From the cell containing the given text, extract its center point as (x, y) coordinate. 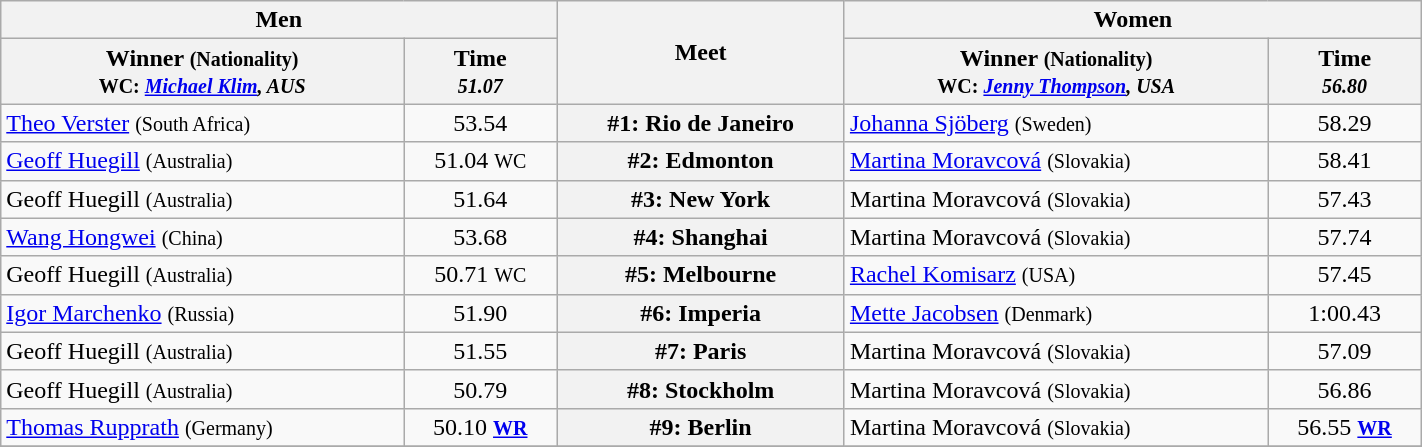
Time 56.80 (1344, 72)
51.90 (480, 313)
58.41 (1344, 161)
58.29 (1344, 123)
Men (279, 20)
57.45 (1344, 275)
1:00.43 (1344, 313)
57.74 (1344, 237)
50.10 WR (480, 427)
Winner (Nationality) WC: Jenny Thompson, USA (1056, 72)
#6: Imperia (701, 313)
#2: Edmonton (701, 161)
51.04 WC (480, 161)
#7: Paris (701, 351)
56.55 WR (1344, 427)
Igor Marchenko (Russia) (202, 313)
Wang Hongwei (China) (202, 237)
#4: Shanghai (701, 237)
57.43 (1344, 199)
53.68 (480, 237)
51.64 (480, 199)
Theo Verster (South Africa) (202, 123)
#5: Melbourne (701, 275)
#8: Stockholm (701, 389)
Women (1132, 20)
Mette Jacobsen (Denmark) (1056, 313)
50.71 WC (480, 275)
51.55 (480, 351)
Rachel Komisarz (USA) (1056, 275)
Johanna Sjöberg (Sweden) (1056, 123)
Thomas Rupprath (Germany) (202, 427)
Winner (Nationality) WC: Michael Klim, AUS (202, 72)
57.09 (1344, 351)
Meet (701, 52)
Time 51.07 (480, 72)
#3: New York (701, 199)
#1: Rio de Janeiro (701, 123)
#9: Berlin (701, 427)
53.54 (480, 123)
56.86 (1344, 389)
50.79 (480, 389)
